From the cell containing the given text, extract its center point as [X, Y] coordinate. 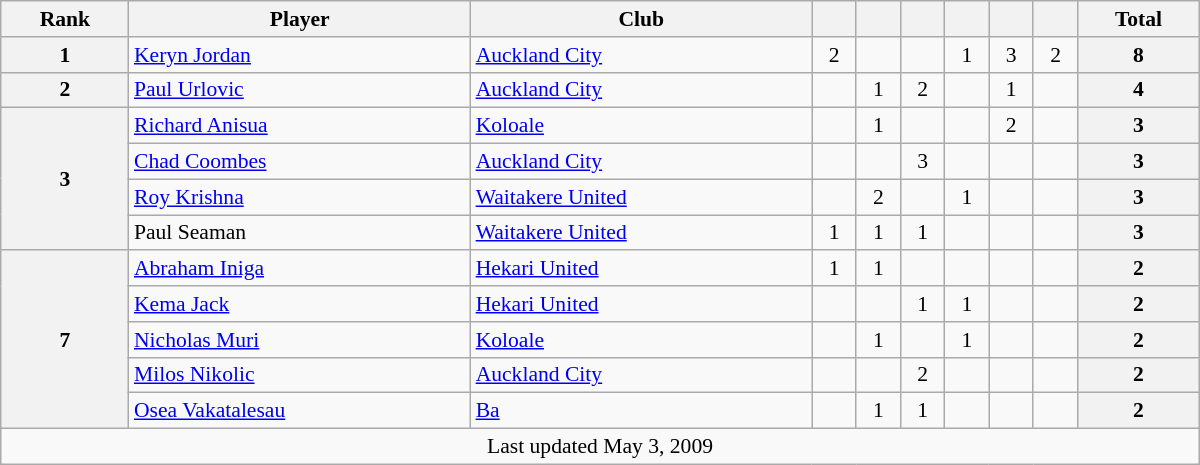
Kema Jack [300, 304]
Player [300, 19]
Chad Coombes [300, 162]
7 [65, 340]
8 [1139, 55]
Keryn Jordan [300, 55]
Roy Krishna [300, 197]
Rank [65, 19]
Nicholas Muri [300, 340]
Club [642, 19]
Last updated May 3, 2009 [600, 447]
Paul Urlovic [300, 90]
Total [1139, 19]
Milos Nikolic [300, 375]
Osea Vakatalesau [300, 411]
Ba [642, 411]
Richard Anisua [300, 126]
Abraham Iniga [300, 269]
4 [1139, 90]
Paul Seaman [300, 233]
